Detect which cell encompasses the target text, then output its (x, y) center coordinate. 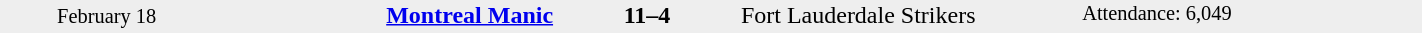
Attendance: 6,049 (1252, 16)
February 18 (106, 16)
11–4 (648, 15)
Montreal Manic (384, 15)
Fort Lauderdale Strikers (910, 15)
